Return the (x, y) coordinate for the center point of the cell that contains the specified text.  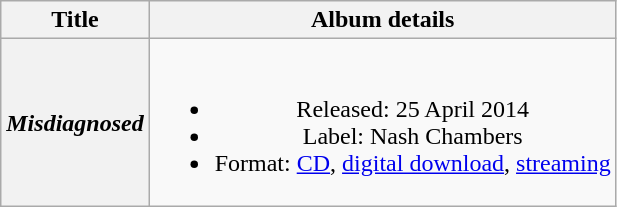
Released: 25 April 2014Label: Nash ChambersFormat: CD, digital download, streaming (382, 122)
Album details (382, 20)
Misdiagnosed (75, 122)
Title (75, 20)
